Return the [x, y] coordinate for the center point of the cell that contains the specified text.  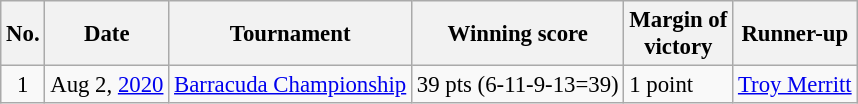
Tournament [290, 34]
Troy Merritt [795, 85]
39 pts (6-11-9-13=39) [518, 85]
Aug 2, 2020 [107, 85]
Runner-up [795, 34]
Margin ofvictory [678, 34]
Barracuda Championship [290, 85]
Date [107, 34]
No. [23, 34]
1 point [678, 85]
1 [23, 85]
Winning score [518, 34]
